For the text-containing cell, return its midpoint in (X, Y) coordinate format. 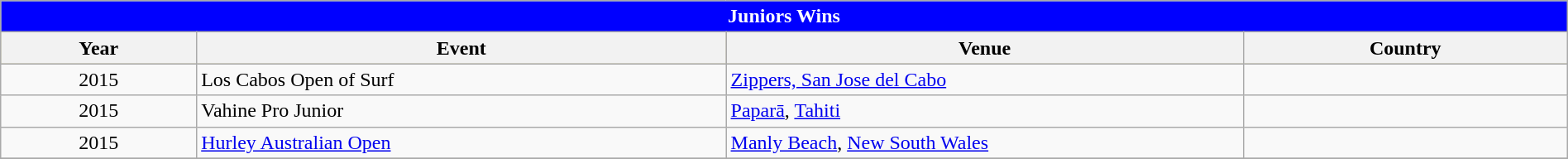
Event (461, 48)
Country (1405, 48)
Year (99, 48)
Juniors Wins (784, 17)
Manly Beach, New South Wales (984, 142)
Hurley Australian Open (461, 142)
Los Cabos Open of Surf (461, 79)
Venue (984, 48)
Zippers, San Jose del Cabo (984, 79)
Vahine Pro Junior (461, 111)
Paparā, Tahiti (984, 111)
